Capture the cell that displays the provided text and extract its [X, Y] central coordinate. 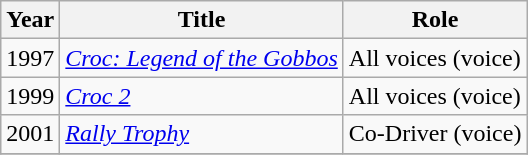
Rally Trophy [202, 134]
Title [202, 20]
Year [30, 20]
1997 [30, 58]
Croc: Legend of the Gobbos [202, 58]
2001 [30, 134]
1999 [30, 96]
Co-Driver (voice) [435, 134]
Croc 2 [202, 96]
Role [435, 20]
